Search for the cell housing the specified text and yield its (x, y) center coordinate. 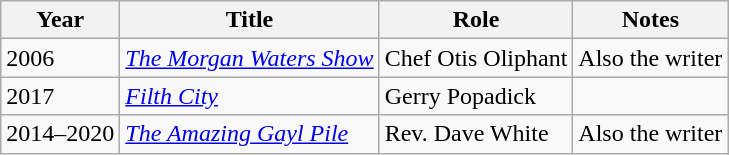
2006 (60, 58)
Year (60, 20)
2014–2020 (60, 134)
2017 (60, 96)
Filth City (250, 96)
Chef Otis Oliphant (476, 58)
Role (476, 20)
The Amazing Gayl Pile (250, 134)
Rev. Dave White (476, 134)
The Morgan Waters Show (250, 58)
Title (250, 20)
Gerry Popadick (476, 96)
Notes (650, 20)
